Extract the (X, Y) coordinate from the center of the cell holding the provided text.  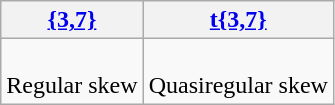
Regular skew (72, 72)
t{3,7} (238, 20)
Quasiregular skew (238, 72)
{3,7} (72, 20)
